Capture the cell that displays the provided text and extract its (X, Y) central coordinate. 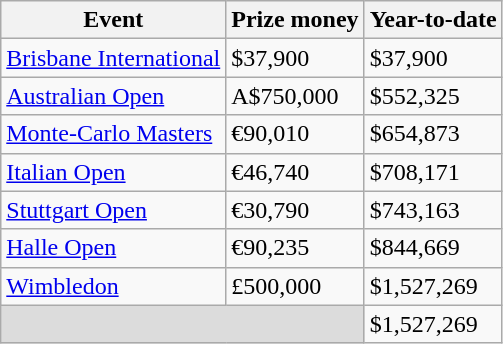
Prize money (295, 20)
$654,873 (433, 134)
€90,235 (295, 248)
$743,163 (433, 210)
A$750,000 (295, 96)
Monte-Carlo Masters (114, 134)
Stuttgart Open (114, 210)
Brisbane International (114, 58)
$708,171 (433, 172)
Australian Open (114, 96)
£500,000 (295, 286)
€90,010 (295, 134)
Halle Open (114, 248)
Event (114, 20)
Year-to-date (433, 20)
$552,325 (433, 96)
€30,790 (295, 210)
$844,669 (433, 248)
€46,740 (295, 172)
Italian Open (114, 172)
Wimbledon (114, 286)
